Detect which cell encompasses the target text, then output its [X, Y] center coordinate. 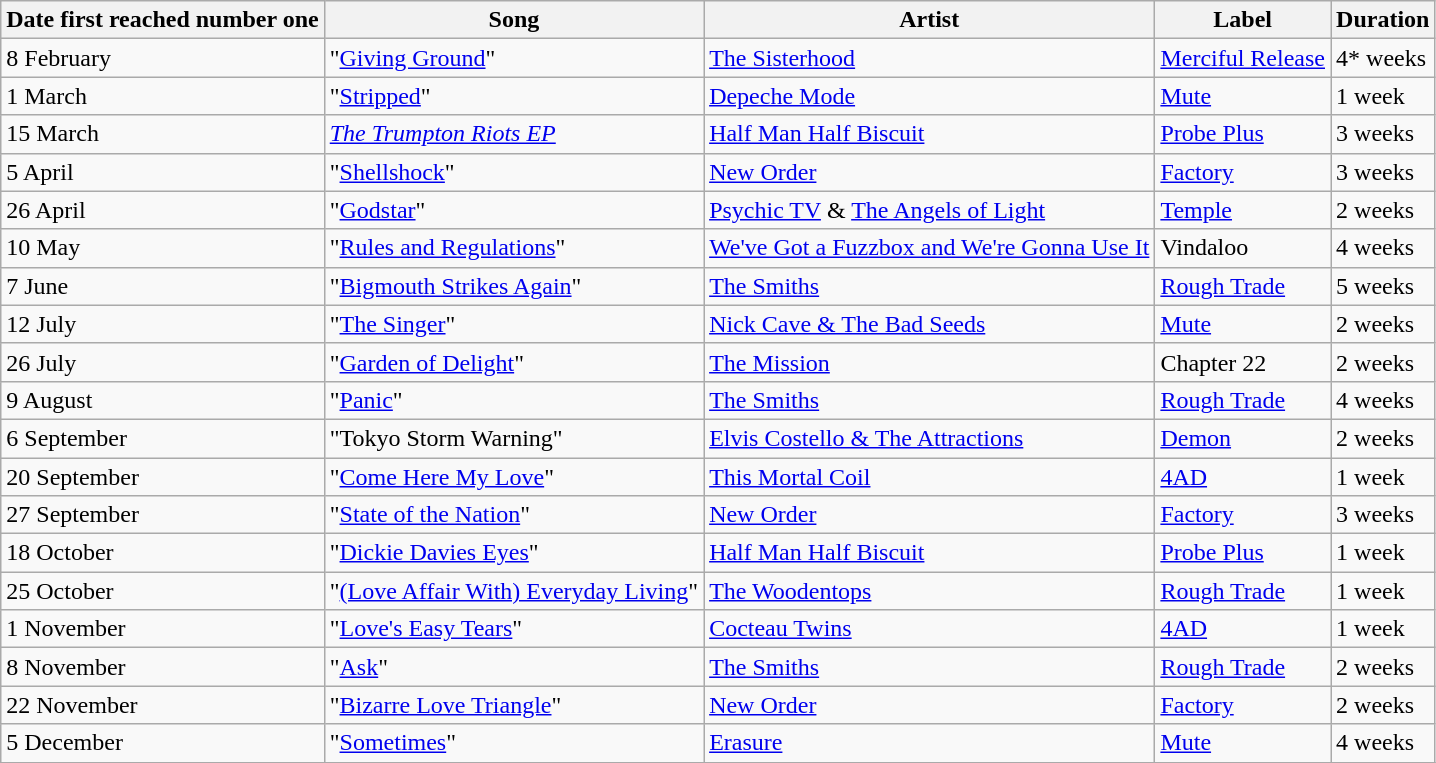
Artist [930, 20]
"The Singer" [514, 324]
"Stripped" [514, 96]
"Godstar" [514, 210]
"Sometimes" [514, 743]
Demon [1243, 438]
"Bizarre Love Triangle" [514, 705]
18 October [162, 553]
Psychic TV & The Angels of Light [930, 210]
5 December [162, 743]
Chapter 22 [1243, 362]
We've Got a Fuzzbox and We're Gonna Use It [930, 248]
Erasure [930, 743]
The Mission [930, 362]
27 September [162, 515]
Temple [1243, 210]
25 October [162, 591]
1 March [162, 96]
Depeche Mode [930, 96]
8 February [162, 58]
Date first reached number one [162, 20]
5 April [162, 172]
"Bigmouth Strikes Again" [514, 286]
9 August [162, 400]
"Garden of Delight" [514, 362]
5 weeks [1383, 286]
Label [1243, 20]
15 March [162, 134]
Vindaloo [1243, 248]
22 November [162, 705]
"Love's Easy Tears" [514, 629]
10 May [162, 248]
7 June [162, 286]
8 November [162, 667]
"Panic" [514, 400]
"Come Here My Love" [514, 477]
Duration [1383, 20]
"Dickie Davies Eyes" [514, 553]
The Sisterhood [930, 58]
Merciful Release [1243, 58]
"Tokyo Storm Warning" [514, 438]
26 July [162, 362]
The Woodentops [930, 591]
Cocteau Twins [930, 629]
"Rules and Regulations" [514, 248]
4* weeks [1383, 58]
20 September [162, 477]
"Ask" [514, 667]
"Giving Ground" [514, 58]
Nick Cave & The Bad Seeds [930, 324]
"Shellshock" [514, 172]
"(Love Affair With) Everyday Living" [514, 591]
Song [514, 20]
1 November [162, 629]
"State of the Nation" [514, 515]
Elvis Costello & The Attractions [930, 438]
12 July [162, 324]
6 September [162, 438]
26 April [162, 210]
This Mortal Coil [930, 477]
The Trumpton Riots EP [514, 134]
